Return (X, Y) of the center of cell containing provided text 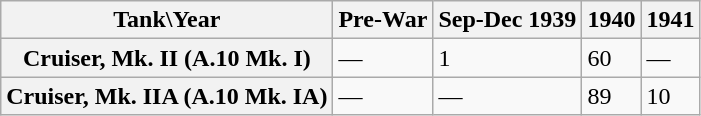
Pre-War (383, 20)
Sep-Dec 1939 (508, 20)
1 (508, 58)
1940 (612, 20)
10 (670, 96)
Cruiser, Mk. II (A.10 Mk. I) (167, 58)
60 (612, 58)
Cruiser, Mk. IIA (A.10 Mk. IA) (167, 96)
Tank\Year (167, 20)
1941 (670, 20)
89 (612, 96)
